Identify which cell holds the provided text, then report its (X, Y) central coordinate. 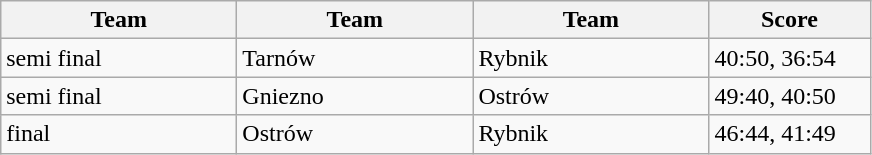
Gniezno (355, 96)
46:44, 41:49 (790, 134)
final (119, 134)
40:50, 36:54 (790, 58)
49:40, 40:50 (790, 96)
Tarnów (355, 58)
Score (790, 20)
